Find where the given text appears and provide that cell's center as [X, Y] coordinate. 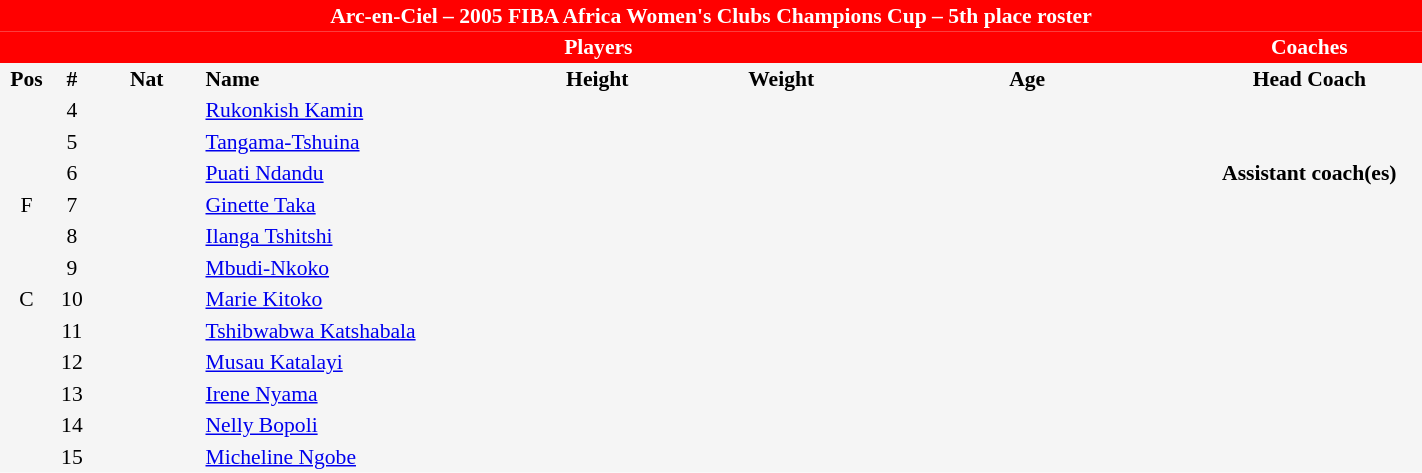
Name [346, 79]
Marie Kitoko [346, 300]
Players [598, 48]
Puati Ndandu [346, 174]
C [26, 300]
13 [72, 394]
Micheline Ngobe [346, 457]
Assistant coach(es) [1310, 174]
Arc-en-Ciel – 2005 FIBA Africa Women's Clubs Champions Cup – 5th place roster [711, 16]
Mbudi-Nkoko [346, 268]
Tangama-Tshuina [346, 142]
Weight [782, 79]
# [72, 79]
Age [1028, 79]
11 [72, 331]
Pos [26, 79]
8 [72, 236]
4 [72, 110]
Irene Nyama [346, 394]
7 [72, 205]
12 [72, 362]
Rukonkish Kamin [346, 110]
10 [72, 300]
Nelly Bopoli [346, 426]
Nat [147, 79]
Coaches [1310, 48]
15 [72, 457]
5 [72, 142]
14 [72, 426]
Ginette Taka [346, 205]
9 [72, 268]
Head Coach [1310, 79]
Ilanga Tshitshi [346, 236]
Tshibwabwa Katshabala [346, 331]
6 [72, 174]
Musau Katalayi [346, 362]
Height [598, 79]
F [26, 205]
